Output the [X, Y] coordinate of the center of the cell containing the given text.  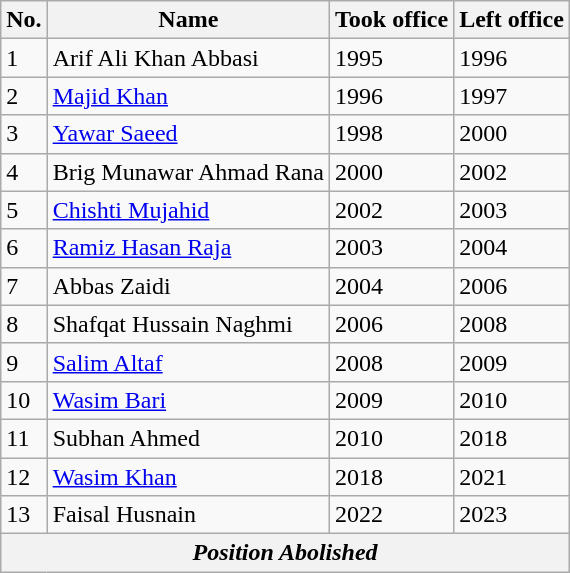
Brig Munawar Ahmad Rana [188, 172]
2 [24, 96]
Abbas Zaidi [188, 286]
10 [24, 400]
6 [24, 248]
12 [24, 477]
7 [24, 286]
2021 [512, 477]
Chishti Mujahid [188, 210]
2023 [512, 515]
1995 [392, 58]
Wasim Bari [188, 400]
Left office [512, 20]
Took office [392, 20]
11 [24, 438]
Salim Altaf [188, 362]
2022 [392, 515]
Faisal Husnain [188, 515]
No. [24, 20]
1 [24, 58]
Subhan Ahmed [188, 438]
1998 [392, 134]
Name [188, 20]
4 [24, 172]
Wasim Khan [188, 477]
9 [24, 362]
Arif Ali Khan Abbasi [188, 58]
Shafqat Hussain Naghmi [188, 324]
1997 [512, 96]
Ramiz Hasan Raja [188, 248]
8 [24, 324]
Majid Khan [188, 96]
3 [24, 134]
5 [24, 210]
13 [24, 515]
Position Abolished [286, 553]
Yawar Saeed [188, 134]
